Find where the given text appears and provide that cell's center as (x, y) coordinate. 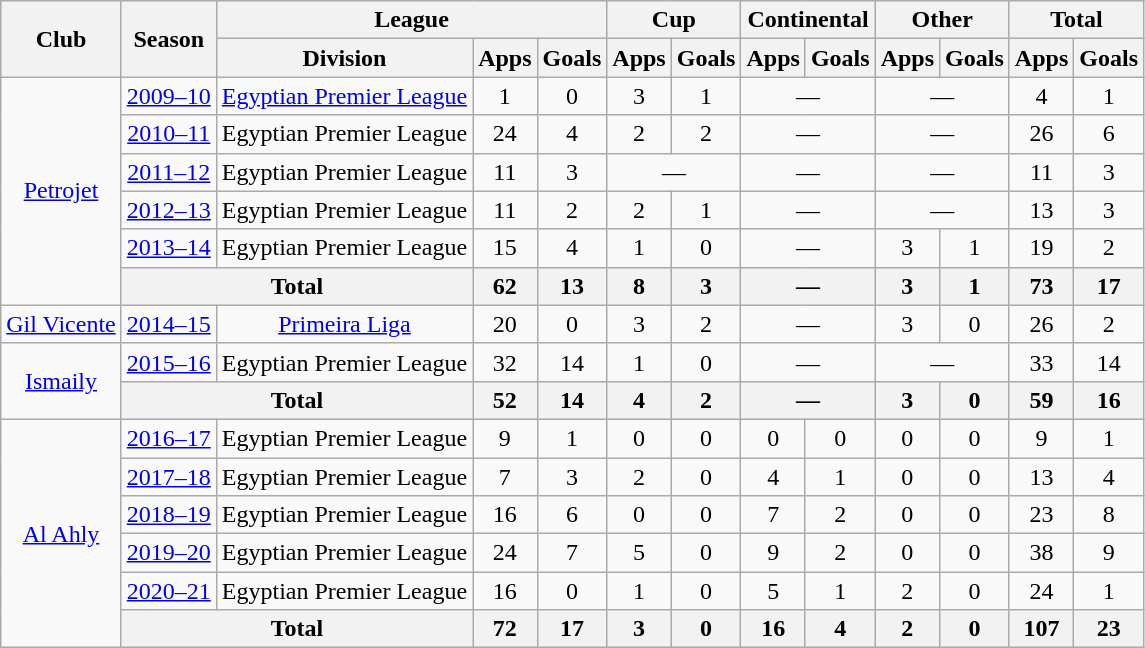
Ismaily (61, 381)
Season (168, 39)
Primeira Liga (344, 324)
Division (344, 58)
2012–13 (168, 210)
2015–16 (168, 362)
2009–10 (168, 96)
38 (1041, 553)
Cup (674, 20)
Petrojet (61, 191)
62 (505, 286)
2016–17 (168, 438)
72 (505, 629)
2014–15 (168, 324)
League (411, 20)
2018–19 (168, 515)
19 (1041, 248)
2011–12 (168, 172)
2019–20 (168, 553)
2010–11 (168, 134)
52 (505, 400)
2013–14 (168, 248)
33 (1041, 362)
73 (1041, 286)
59 (1041, 400)
Al Ahly (61, 533)
2017–18 (168, 477)
Continental (808, 20)
20 (505, 324)
107 (1041, 629)
Other (942, 20)
Club (61, 39)
Gil Vicente (61, 324)
2020–21 (168, 591)
15 (505, 248)
32 (505, 362)
